Detect which cell encompasses the target text, then output its (X, Y) center coordinate. 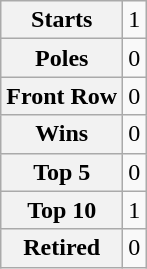
Poles (62, 58)
Retired (62, 248)
Top 10 (62, 210)
Starts (62, 20)
Top 5 (62, 172)
Front Row (62, 96)
Wins (62, 134)
